Provide the [X, Y] coordinate of the cell's center where the given text is located.  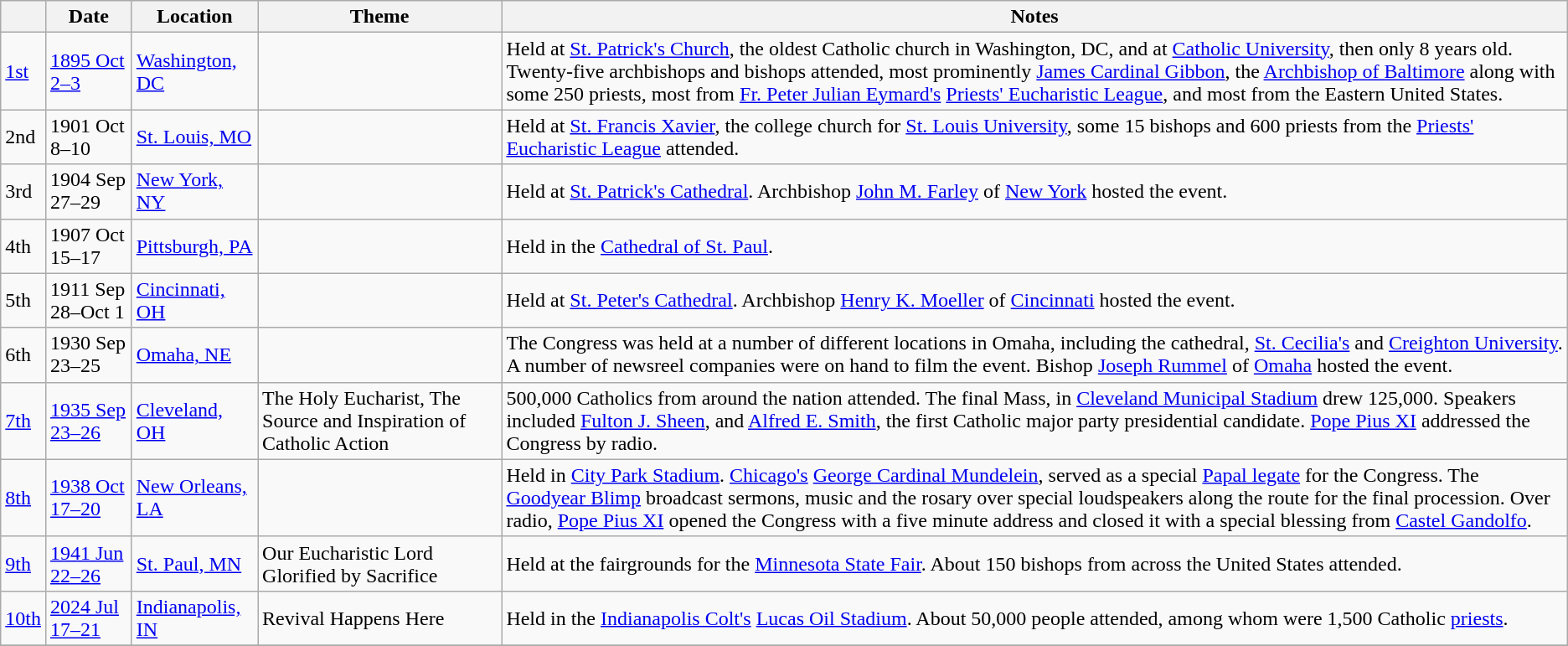
3rd [23, 191]
St. Louis, MO [194, 137]
1895 Oct 2–3 [89, 71]
2024 Jul 17–21 [89, 618]
Theme [380, 17]
The Holy Eucharist, The Source and Inspiration of Catholic Action [380, 421]
Notes [1034, 17]
10th [23, 618]
5th [23, 300]
1911 Sep 28–Oct 1 [89, 300]
1904 Sep 27–29 [89, 191]
Pittsburgh, PA [194, 246]
1907 Oct 15–17 [89, 246]
9th [23, 563]
Revival Happens Here [380, 618]
Held at St. Peter's Cathedral. Archbishop Henry K. Moeller of Cincinnati hosted the event. [1034, 300]
Held in the Indianapolis Colt's Lucas Oil Stadium. About 50,000 people attended, among whom were 1,500 Catholic priests. [1034, 618]
Held at St. Patrick's Cathedral. Archbishop John M. Farley of New York hosted the event. [1034, 191]
7th [23, 421]
1st [23, 71]
Held at the fairgrounds for the Minnesota State Fair. About 150 bishops from across the United States attended. [1034, 563]
Our Eucharistic Lord Glorified by Sacrifice [380, 563]
New Orleans, LA [194, 498]
1935 Sep 23–26 [89, 421]
6th [23, 355]
4th [23, 246]
Location [194, 17]
Held in the Cathedral of St. Paul. [1034, 246]
1901 Oct 8–10 [89, 137]
Date [89, 17]
Washington, DC [194, 71]
Indianapolis, IN [194, 618]
1938 Oct 17–20 [89, 498]
Cincinnati, OH [194, 300]
St. Paul, MN [194, 563]
New York, NY [194, 191]
8th [23, 498]
Omaha, NE [194, 355]
1941 Jun 22–26 [89, 563]
Cleveland, OH [194, 421]
2nd [23, 137]
1930 Sep 23–25 [89, 355]
